Provide the (x, y) coordinate of the cell's center where the given text is located.  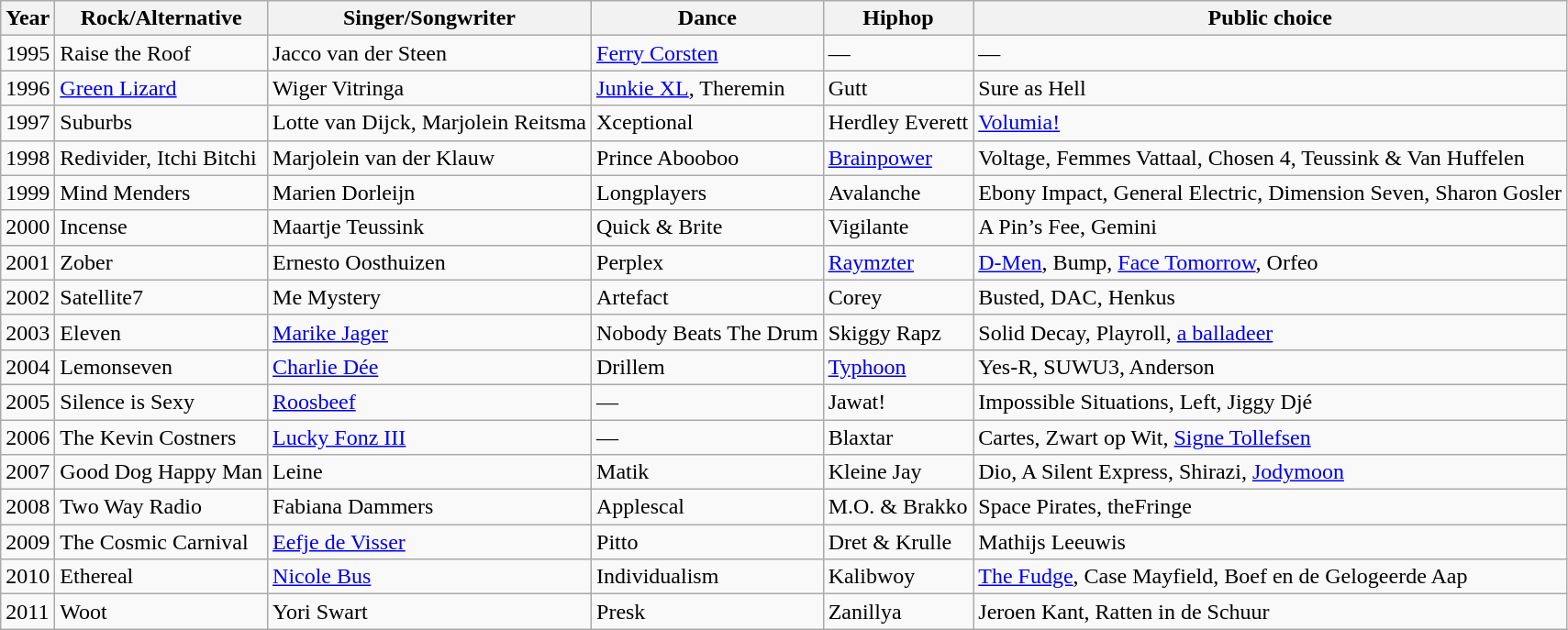
Satellite7 (161, 297)
2009 (28, 542)
Individualism (708, 577)
Dance (708, 18)
Wiger Vitringa (429, 88)
1999 (28, 193)
Singer/Songwriter (429, 18)
Public choice (1270, 18)
Two Way Radio (161, 507)
Gutt (898, 88)
2000 (28, 227)
2002 (28, 297)
Marjolein van der Klauw (429, 158)
Jeroen Kant, Ratten in de Schuur (1270, 612)
2001 (28, 262)
Artefact (708, 297)
Herdley Everett (898, 123)
2011 (28, 612)
Ernesto Oosthuizen (429, 262)
Good Dog Happy Man (161, 472)
A Pin’s Fee, Gemini (1270, 227)
Silence is Sexy (161, 402)
2007 (28, 472)
1996 (28, 88)
2003 (28, 332)
Applescal (708, 507)
Redivider, Itchi Bitchi (161, 158)
Pitto (708, 542)
Roosbeef (429, 402)
Woot (161, 612)
Avalanche (898, 193)
Busted, DAC, Henkus (1270, 297)
M.O. & Brakko (898, 507)
Corey (898, 297)
Presk (708, 612)
Vigilante (898, 227)
Marike Jager (429, 332)
Jacco van der Steen (429, 53)
Lemonseven (161, 367)
Dret & Krulle (898, 542)
Drillem (708, 367)
Nicole Bus (429, 577)
Lotte van Dijck, Marjolein Reitsma (429, 123)
Incense (161, 227)
Kalibwoy (898, 577)
Leine (429, 472)
Zanillya (898, 612)
Raise the Roof (161, 53)
Yori Swart (429, 612)
2004 (28, 367)
Ebony Impact, General Electric, Dimension Seven, Sharon Gosler (1270, 193)
Cartes, Zwart op Wit, Signe Tollefsen (1270, 437)
Raymzter (898, 262)
Jawat! (898, 402)
Mathijs Leeuwis (1270, 542)
2010 (28, 577)
Lucky Fonz III (429, 437)
Green Lizard (161, 88)
1995 (28, 53)
2006 (28, 437)
D-Men, Bump, Face Tomorrow, Orfeo (1270, 262)
Fabiana Dammers (429, 507)
1998 (28, 158)
Quick & Brite (708, 227)
Typhoon (898, 367)
The Kevin Costners (161, 437)
Longplayers (708, 193)
Impossible Situations, Left, Jiggy Djé (1270, 402)
Ferry Corsten (708, 53)
Xceptional (708, 123)
Year (28, 18)
Perplex (708, 262)
Ethereal (161, 577)
Solid Decay, Playroll, a balladeer (1270, 332)
2008 (28, 507)
Nobody Beats The Drum (708, 332)
Eefje de Visser (429, 542)
Voltage, Femmes Vattaal, Chosen 4, Teussink & Van Huffelen (1270, 158)
Hiphop (898, 18)
Kleine Jay (898, 472)
Dio, A Silent Express, Shirazi, Jodymoon (1270, 472)
Brainpower (898, 158)
Sure as Hell (1270, 88)
Marien Dorleijn (429, 193)
Eleven (161, 332)
Suburbs (161, 123)
Maartje Teussink (429, 227)
Charlie Dée (429, 367)
Volumia! (1270, 123)
The Fudge, Case Mayfield, Boef en de Gelogeerde Aap (1270, 577)
Zober (161, 262)
2005 (28, 402)
Mind Menders (161, 193)
Blaxtar (898, 437)
Me Mystery (429, 297)
Prince Abooboo (708, 158)
Matik (708, 472)
Yes-R, SUWU3, Anderson (1270, 367)
Skiggy Rapz (898, 332)
The Cosmic Carnival (161, 542)
Junkie XL, Theremin (708, 88)
Space Pirates, theFringe (1270, 507)
1997 (28, 123)
Rock/Alternative (161, 18)
